Find where the given text appears and provide that cell's center as (x, y) coordinate. 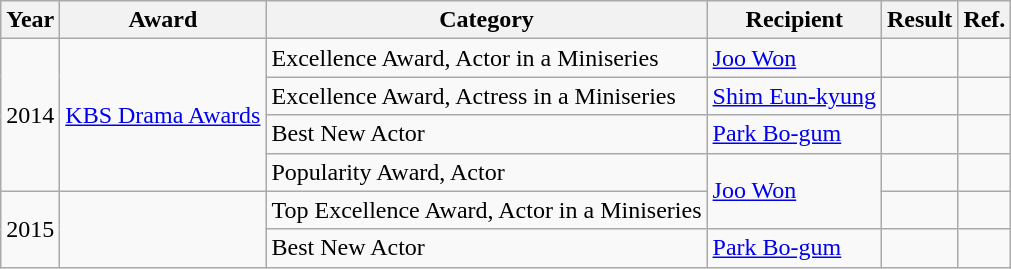
Top Excellence Award, Actor in a Miniseries (486, 210)
KBS Drama Awards (163, 115)
Award (163, 20)
2014 (30, 115)
Year (30, 20)
Shim Eun-kyung (794, 96)
2015 (30, 229)
Ref. (984, 20)
Excellence Award, Actress in a Miniseries (486, 96)
Excellence Award, Actor in a Miniseries (486, 58)
Popularity Award, Actor (486, 172)
Recipient (794, 20)
Result (919, 20)
Category (486, 20)
